Locate the cell with the specified text and output its (X, Y) center coordinate. 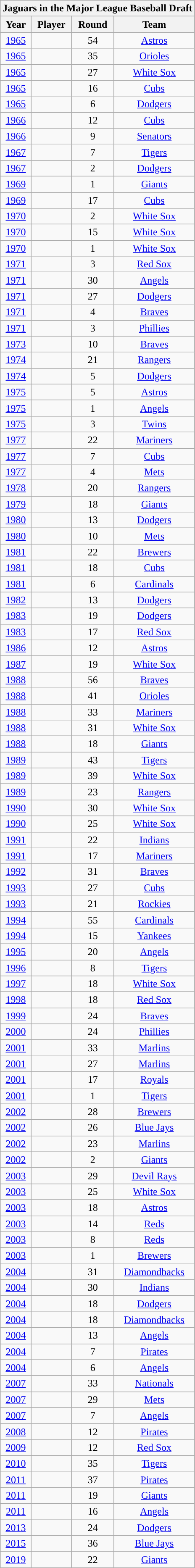
2008 (16, 1431)
26 (93, 1128)
1982 (16, 600)
2010 (16, 1463)
2000 (16, 1032)
1978 (16, 488)
2013 (16, 1528)
Year (16, 24)
1987 (16, 664)
28 (93, 1112)
36 (93, 1544)
1992 (16, 872)
1986 (16, 648)
2009 (16, 1447)
37 (93, 1479)
41 (93, 696)
1979 (16, 504)
1998 (16, 1000)
Twins (155, 424)
14 (93, 1224)
1996 (16, 968)
2015 (16, 1544)
39 (93, 776)
9 (93, 136)
Yankees (155, 936)
Nationals (155, 1384)
Rockies (155, 904)
1999 (16, 1016)
Jaguars in the Major League Baseball Draft (97, 8)
56 (93, 680)
Senators (155, 136)
55 (93, 920)
Devil Rays (155, 1176)
54 (93, 40)
1973 (16, 344)
Round (93, 24)
Team (155, 24)
1997 (16, 984)
2019 (16, 1560)
Player (51, 24)
Royals (155, 1080)
43 (93, 760)
1995 (16, 952)
